Extract the [X, Y] coordinate from the center of the cell holding the provided text.  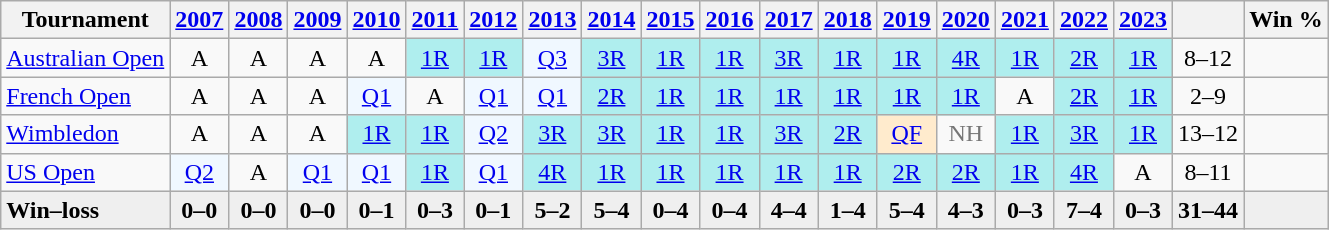
Win–loss [86, 210]
8–11 [1208, 172]
2010 [376, 20]
QF [906, 134]
2–9 [1208, 96]
2022 [1084, 20]
US Open [86, 172]
7–4 [1084, 210]
4–4 [788, 210]
Wimbledon [86, 134]
2008 [258, 20]
2012 [494, 20]
2023 [1142, 20]
13–12 [1208, 134]
2015 [670, 20]
NH [966, 134]
2018 [848, 20]
French Open [86, 96]
Tournament [86, 20]
2009 [318, 20]
2017 [788, 20]
Q3 [552, 58]
5–2 [552, 210]
Win % [1286, 20]
2021 [1024, 20]
Australian Open [86, 58]
2011 [435, 20]
2007 [200, 20]
2013 [552, 20]
31–44 [1208, 210]
1–4 [848, 210]
2019 [906, 20]
8–12 [1208, 58]
2016 [730, 20]
2020 [966, 20]
4–3 [966, 210]
2014 [612, 20]
